From the cell containing the given text, extract its center point as (X, Y) coordinate. 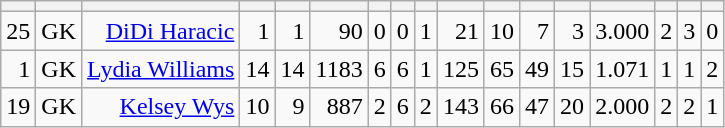
49 (536, 69)
21 (460, 31)
9 (292, 107)
1183 (339, 69)
887 (339, 107)
65 (502, 69)
Lydia Williams (161, 69)
90 (339, 31)
7 (536, 31)
1.071 (622, 69)
125 (460, 69)
47 (536, 107)
66 (502, 107)
25 (18, 31)
20 (572, 107)
19 (18, 107)
15 (572, 69)
DiDi Haracic (161, 31)
Kelsey Wys (161, 107)
2.000 (622, 107)
3.000 (622, 31)
143 (460, 107)
